From the cell containing the given text, extract its center point as (x, y) coordinate. 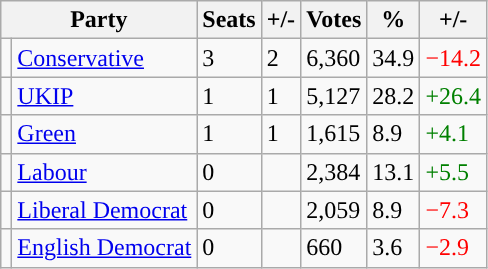
34.9 (394, 58)
2,059 (334, 210)
1,615 (334, 134)
Labour (104, 172)
2 (280, 58)
Votes (334, 20)
UKIP (104, 96)
Green (104, 134)
−14.2 (454, 58)
Party (99, 20)
3 (229, 58)
+5.5 (454, 172)
Liberal Democrat (104, 210)
Conservative (104, 58)
660 (334, 248)
2,384 (334, 172)
6,360 (334, 58)
% (394, 20)
13.1 (394, 172)
Seats (229, 20)
5,127 (334, 96)
English Democrat (104, 248)
−7.3 (454, 210)
−2.9 (454, 248)
+26.4 (454, 96)
3.6 (394, 248)
28.2 (394, 96)
+4.1 (454, 134)
